Pinpoint the cell where the given text exists, returning its (x, y) midpoint coordinate. 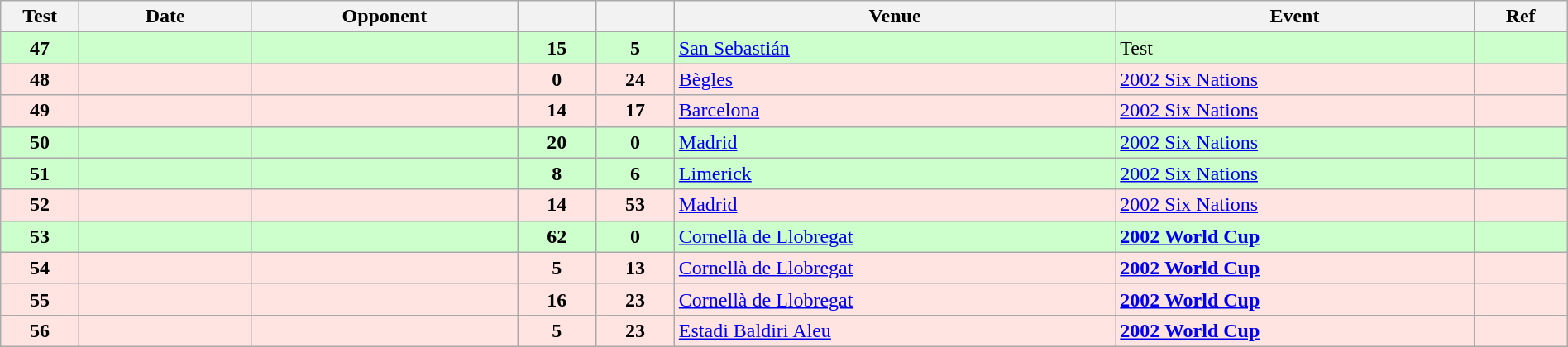
Limerick (895, 173)
20 (557, 142)
16 (557, 299)
62 (557, 236)
55 (40, 299)
6 (635, 173)
54 (40, 268)
15 (557, 48)
Barcelona (895, 111)
52 (40, 205)
13 (635, 268)
49 (40, 111)
Event (1295, 17)
Ref (1520, 17)
Venue (895, 17)
San Sebastián (895, 48)
47 (40, 48)
24 (635, 79)
Opponent (385, 17)
17 (635, 111)
56 (40, 330)
8 (557, 173)
51 (40, 173)
50 (40, 142)
48 (40, 79)
Date (165, 17)
Bègles (895, 79)
Estadi Baldiri Aleu (895, 330)
